Determine the (X, Y) coordinate at the center of the cell enclosing the given text.  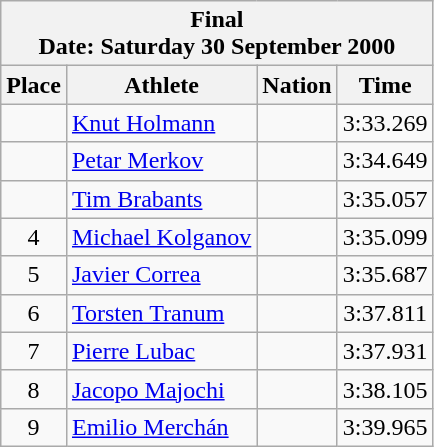
Athlete (161, 85)
Nation (297, 85)
Place (34, 85)
Jacopo Majochi (161, 389)
Knut Holmann (161, 123)
3:33.269 (385, 123)
Time (385, 85)
3:39.965 (385, 427)
Tim Brabants (161, 199)
8 (34, 389)
5 (34, 275)
Torsten Tranum (161, 313)
Petar Merkov (161, 161)
Final Date: Saturday 30 September 2000 (217, 34)
3:35.057 (385, 199)
6 (34, 313)
3:35.099 (385, 237)
3:34.649 (385, 161)
4 (34, 237)
Emilio Merchán (161, 427)
3:38.105 (385, 389)
3:37.931 (385, 351)
3:37.811 (385, 313)
Michael Kolganov (161, 237)
Pierre Lubac (161, 351)
7 (34, 351)
9 (34, 427)
3:35.687 (385, 275)
Javier Correa (161, 275)
